Pinpoint the cell where the given text exists, returning its [x, y] midpoint coordinate. 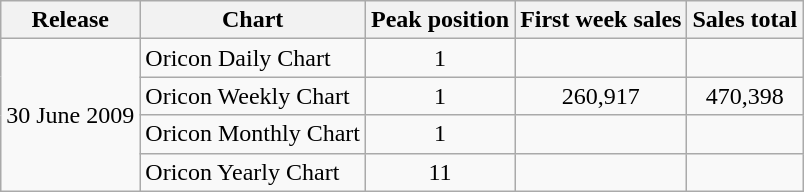
First week sales [601, 20]
30 June 2009 [70, 115]
Sales total [745, 20]
Peak position [440, 20]
Oricon Monthly Chart [253, 134]
Oricon Weekly Chart [253, 96]
Release [70, 20]
260,917 [601, 96]
Oricon Yearly Chart [253, 172]
Oricon Daily Chart [253, 58]
11 [440, 172]
470,398 [745, 96]
Chart [253, 20]
